Provide the [X, Y] coordinate of the cell's center where the given text is located.  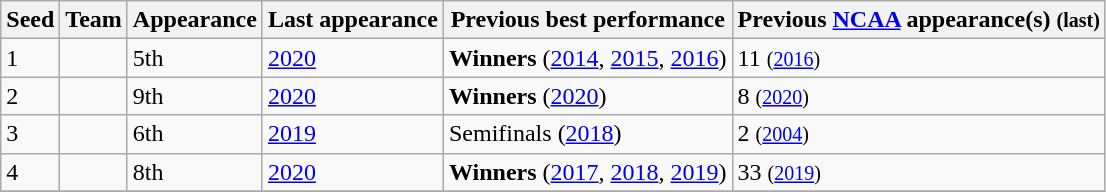
8th [194, 172]
Previous NCAA appearance(s) (last) [918, 20]
8 (2020) [918, 96]
3 [30, 134]
Winners (2020) [588, 96]
11 (2016) [918, 58]
33 (2019) [918, 172]
1 [30, 58]
Semifinals (2018) [588, 134]
9th [194, 96]
2 [30, 96]
Winners (2014, 2015, 2016) [588, 58]
Last appearance [352, 20]
Previous best performance [588, 20]
Appearance [194, 20]
2 (2004) [918, 134]
5th [194, 58]
2019 [352, 134]
Seed [30, 20]
4 [30, 172]
Team [94, 20]
Winners (2017, 2018, 2019) [588, 172]
6th [194, 134]
